Capture the cell that displays the provided text and extract its [x, y] central coordinate. 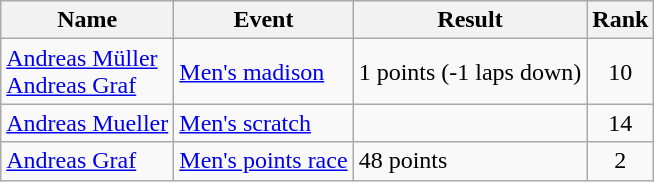
Men's madison [264, 72]
Result [470, 20]
Event [264, 20]
14 [620, 123]
Men's points race [264, 161]
Rank [620, 20]
Andreas MüllerAndreas Graf [88, 72]
10 [620, 72]
2 [620, 161]
48 points [470, 161]
Men's scratch [264, 123]
Name [88, 20]
Andreas Graf [88, 161]
1 points (-1 laps down) [470, 72]
Andreas Mueller [88, 123]
